Pinpoint the cell where the given text exists, returning its (x, y) midpoint coordinate. 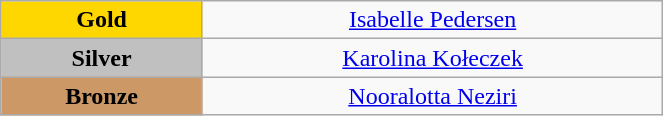
Nooralotta Neziri (432, 96)
Isabelle Pedersen (432, 20)
Gold (102, 20)
Bronze (102, 96)
Silver (102, 58)
Karolina Kołeczek (432, 58)
